Detect which cell encompasses the target text, then output its (x, y) center coordinate. 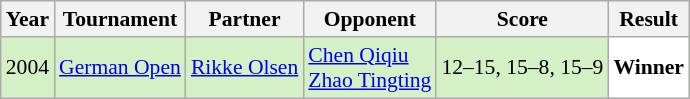
2004 (28, 68)
Score (522, 19)
Rikke Olsen (244, 68)
12–15, 15–8, 15–9 (522, 68)
Winner (648, 68)
German Open (120, 68)
Partner (244, 19)
Result (648, 19)
Chen Qiqiu Zhao Tingting (370, 68)
Opponent (370, 19)
Year (28, 19)
Tournament (120, 19)
